Find where the given text appears and provide that cell's center as [X, Y] coordinate. 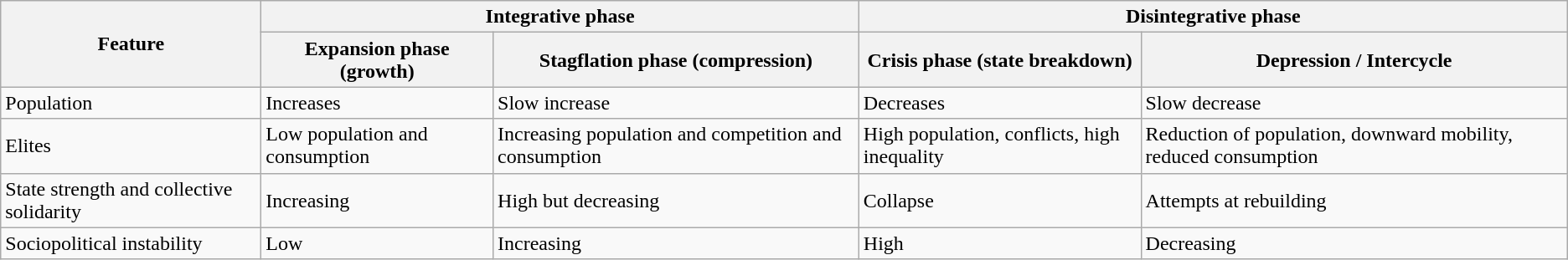
Decreases [1000, 103]
Increases [377, 103]
Expansion phase (growth) [377, 60]
Slow decrease [1354, 103]
Slow increase [677, 103]
Crisis phase (state breakdown) [1000, 60]
Low population and consumption [377, 145]
Stagflation phase (compression) [677, 60]
Disintegrative phase [1213, 17]
Feature [131, 43]
Population [131, 103]
High [1000, 243]
Integrative phase [560, 17]
State strength and collective solidarity [131, 201]
Reduction of population, downward mobility, reduced consumption [1354, 145]
Attempts at rebuilding [1354, 201]
Collapse [1000, 201]
Low [377, 243]
Elites [131, 145]
High population, conflicts, high inequality [1000, 145]
Sociopolitical instability [131, 243]
Increasing population and competition and consumption [677, 145]
High but decreasing [677, 201]
Decreasing [1354, 243]
Depression / Intercycle [1354, 60]
